Scan for the cell matching the given text and deliver its (x, y) coordinate at center. 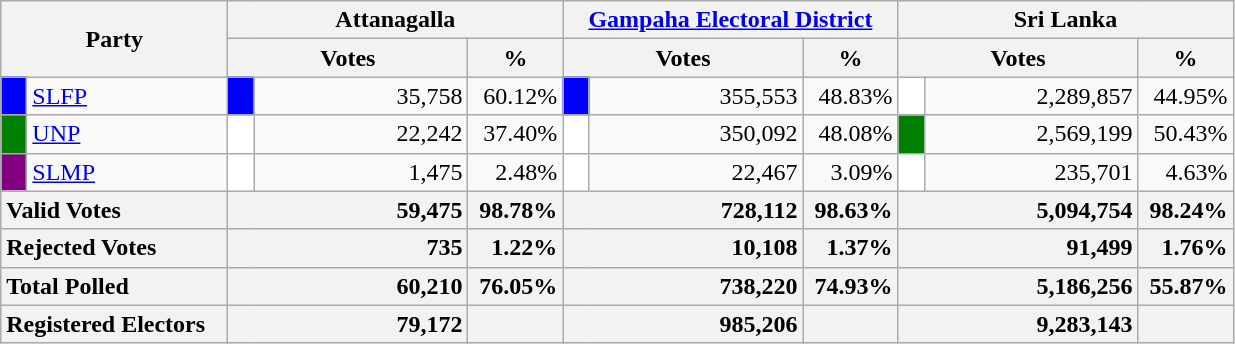
1.37% (850, 248)
76.05% (516, 286)
735 (348, 248)
60,210 (348, 286)
Attanagalla (396, 20)
2.48% (516, 172)
728,112 (683, 210)
738,220 (683, 286)
98.78% (516, 210)
79,172 (348, 324)
3.09% (850, 172)
Party (114, 39)
Gampaha Electoral District (730, 20)
5,186,256 (1018, 286)
22,467 (696, 172)
1.22% (516, 248)
98.24% (1186, 210)
74.93% (850, 286)
4.63% (1186, 172)
350,092 (696, 134)
5,094,754 (1018, 210)
UNP (128, 134)
22,242 (361, 134)
985,206 (683, 324)
2,289,857 (1031, 96)
Valid Votes (114, 210)
48.83% (850, 96)
1.76% (1186, 248)
60.12% (516, 96)
37.40% (516, 134)
SLMP (128, 172)
Sri Lanka (1066, 20)
9,283,143 (1018, 324)
235,701 (1031, 172)
Total Polled (114, 286)
48.08% (850, 134)
59,475 (348, 210)
44.95% (1186, 96)
1,475 (361, 172)
10,108 (683, 248)
SLFP (128, 96)
98.63% (850, 210)
355,553 (696, 96)
35,758 (361, 96)
55.87% (1186, 286)
Rejected Votes (114, 248)
91,499 (1018, 248)
50.43% (1186, 134)
2,569,199 (1031, 134)
Registered Electors (114, 324)
